Detect which cell encompasses the target text, then output its (X, Y) center coordinate. 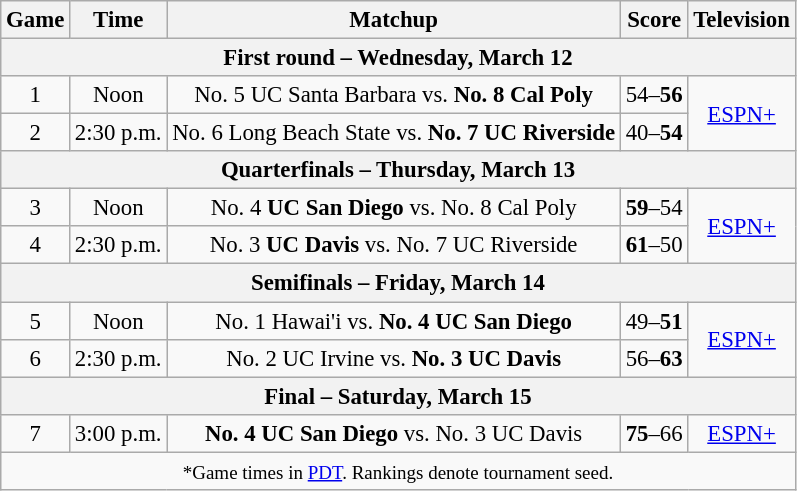
No. 5 UC Santa Barbara vs. No. 8 Cal Poly (394, 95)
Final – Saturday, March 15 (398, 396)
75–66 (654, 433)
4 (36, 245)
No. 6 Long Beach State vs. No. 7 UC Riverside (394, 133)
No. 4 UC San Diego vs. No. 8 Cal Poly (394, 208)
Semifinals – Friday, March 14 (398, 283)
3:00 p.m. (118, 433)
Game (36, 20)
No. 4 UC San Diego vs. No. 3 UC Davis (394, 433)
Score (654, 20)
54–56 (654, 95)
Matchup (394, 20)
*Game times in PDT. Rankings denote tournament seed. (398, 471)
2 (36, 133)
Television (742, 20)
61–50 (654, 245)
5 (36, 321)
1 (36, 95)
7 (36, 433)
56–63 (654, 358)
First round – Wednesday, March 12 (398, 58)
6 (36, 358)
40–54 (654, 133)
No. 1 Hawai'i vs. No. 4 UC San Diego (394, 321)
49–51 (654, 321)
Time (118, 20)
No. 2 UC Irvine vs. No. 3 UC Davis (394, 358)
3 (36, 208)
Quarterfinals – Thursday, March 13 (398, 170)
59–54 (654, 208)
No. 3 UC Davis vs. No. 7 UC Riverside (394, 245)
